Scan for the cell matching the given text and deliver its (x, y) coordinate at center. 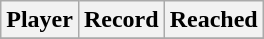
Player (40, 20)
Record (121, 20)
Reached (214, 20)
